Capture the cell that displays the provided text and extract its (x, y) central coordinate. 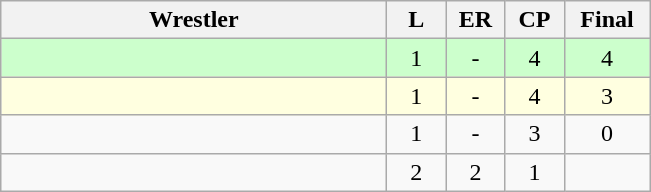
L (416, 20)
CP (534, 20)
0 (607, 134)
Final (607, 20)
Wrestler (194, 20)
ER (476, 20)
